Capture the cell that displays the provided text and extract its (X, Y) central coordinate. 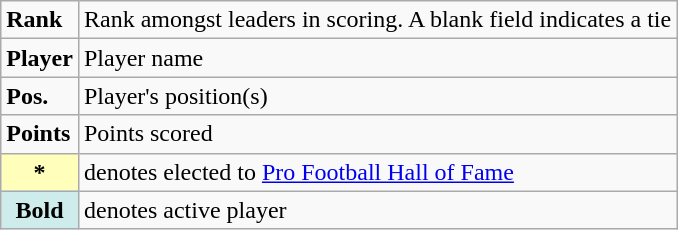
Player name (377, 58)
Points (40, 134)
Player (40, 58)
Player's position(s) (377, 96)
denotes elected to Pro Football Hall of Fame (377, 172)
denotes active player (377, 210)
Rank (40, 20)
* (40, 172)
Rank amongst leaders in scoring. A blank field indicates a tie (377, 20)
Points scored (377, 134)
Bold (40, 210)
Pos. (40, 96)
